From the cell containing the given text, extract its center point as (X, Y) coordinate. 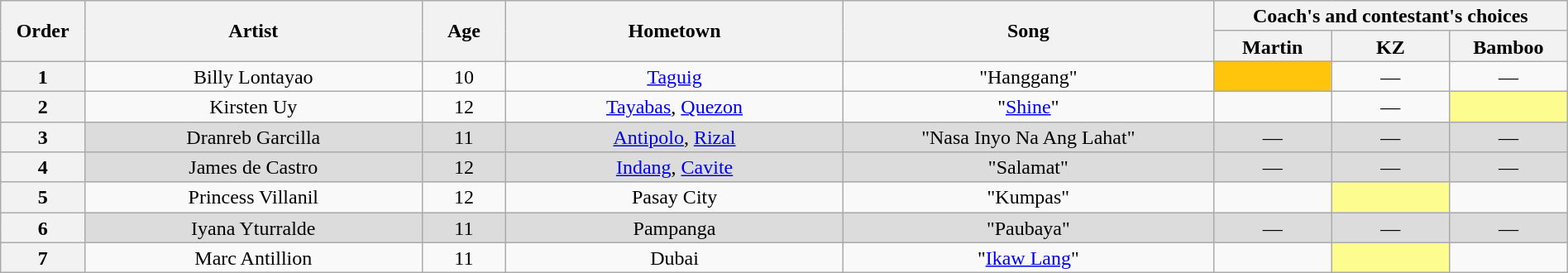
10 (464, 76)
Pasay City (675, 197)
Age (464, 31)
Marc Antillion (253, 258)
Indang, Cavite (675, 167)
"Hanggang" (1028, 76)
7 (43, 258)
Tayabas, Quezon (675, 106)
Kirsten Uy (253, 106)
Hometown (675, 31)
Martin (1272, 46)
Dranreb Garcilla (253, 137)
Iyana Yturralde (253, 228)
Order (43, 31)
4 (43, 167)
"Kumpas" (1028, 197)
Bamboo (1508, 46)
Artist (253, 31)
Billy Lontayao (253, 76)
Princess Villanil (253, 197)
Coach's and contestant's choices (1390, 17)
3 (43, 137)
"Nasa Inyo Na Ang Lahat" (1028, 137)
6 (43, 228)
"Salamat" (1028, 167)
Dubai (675, 258)
James de Castro (253, 167)
Antipolo, Rizal (675, 137)
Song (1028, 31)
"Paubaya" (1028, 228)
5 (43, 197)
Pampanga (675, 228)
2 (43, 106)
1 (43, 76)
"Ikaw Lang" (1028, 258)
"Shine" (1028, 106)
Taguig (675, 76)
KZ (1391, 46)
